Detect which cell encompasses the target text, then output its [x, y] center coordinate. 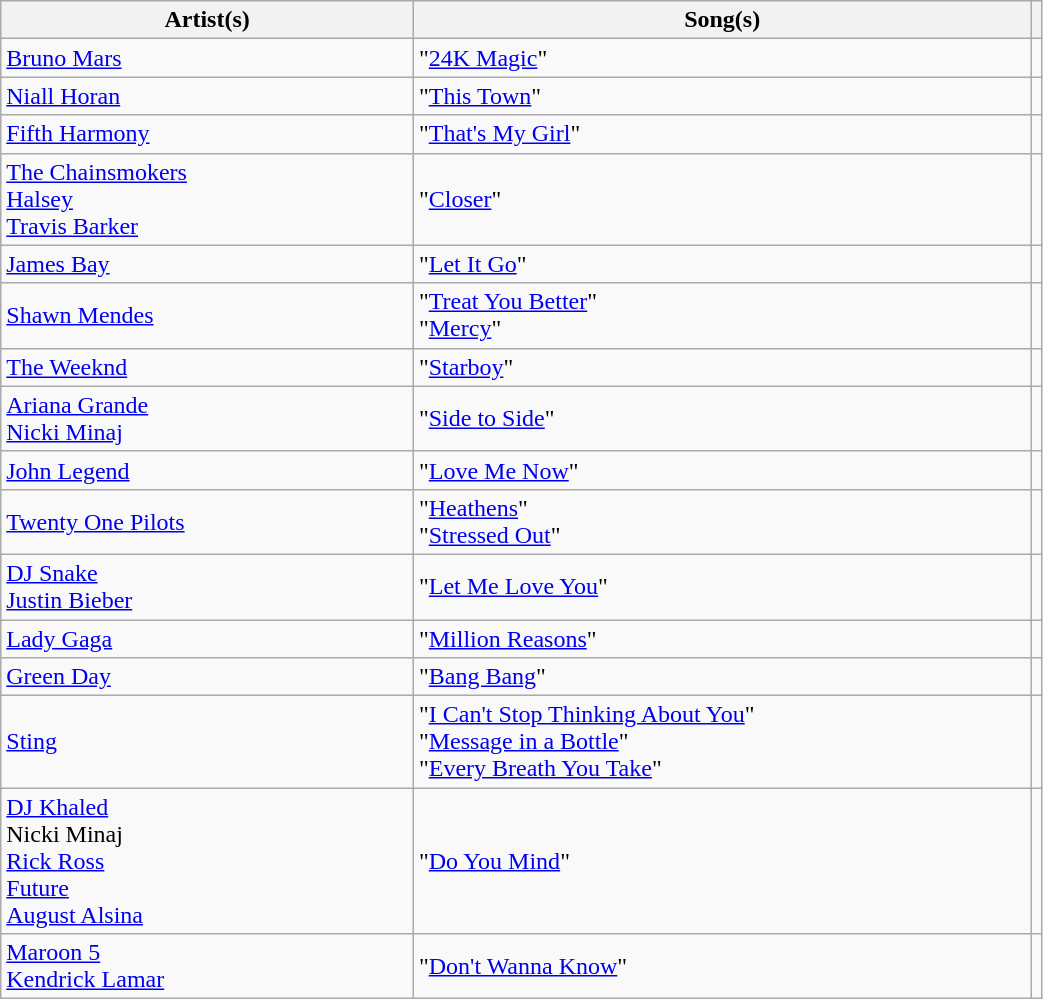
Artist(s) [208, 20]
James Bay [208, 264]
"Do You Mind" [722, 861]
"Let It Go" [722, 264]
"Heathens""Stressed Out" [722, 522]
"Bang Bang" [722, 677]
DJ KhaledNicki MinajRick RossFutureAugust Alsina [208, 861]
Sting [208, 742]
Green Day [208, 677]
Twenty One Pilots [208, 522]
"That's My Girl" [722, 134]
Niall Horan [208, 96]
Song(s) [722, 20]
The ChainsmokersHalseyTravis Barker [208, 199]
"Closer" [722, 199]
"Let Me Love You" [722, 586]
"Don't Wanna Know" [722, 966]
Bruno Mars [208, 58]
The Weeknd [208, 367]
Shawn Mendes [208, 316]
"Treat You Better""Mercy" [722, 316]
John Legend [208, 470]
"Love Me Now" [722, 470]
"24K Magic" [722, 58]
"Side to Side" [722, 418]
"Starboy" [722, 367]
"Million Reasons" [722, 639]
DJ SnakeJustin Bieber [208, 586]
Maroon 5Kendrick Lamar [208, 966]
"I Can't Stop Thinking About You""Message in a Bottle""Every Breath You Take" [722, 742]
"This Town" [722, 96]
Fifth Harmony [208, 134]
Lady Gaga [208, 639]
Ariana GrandeNicki Minaj [208, 418]
